Extract the (X, Y) coordinate from the center of the cell holding the provided text.  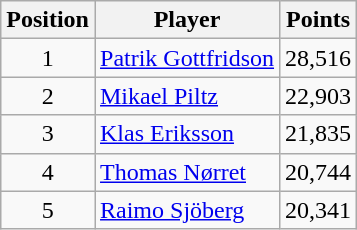
Mikael Piltz (186, 96)
Position (48, 20)
Player (186, 20)
2 (48, 96)
20,341 (318, 210)
Raimo Sjöberg (186, 210)
5 (48, 210)
21,835 (318, 134)
4 (48, 172)
28,516 (318, 58)
1 (48, 58)
20,744 (318, 172)
Thomas Nørret (186, 172)
Klas Eriksson (186, 134)
Points (318, 20)
Patrik Gottfridson (186, 58)
3 (48, 134)
22,903 (318, 96)
